Detect which cell encompasses the target text, then output its (x, y) center coordinate. 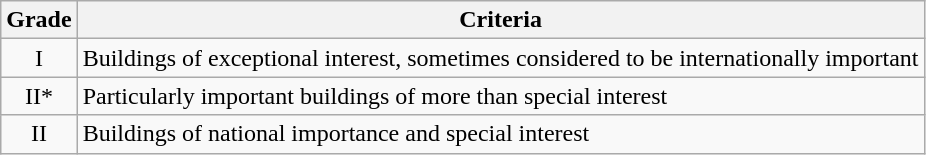
Buildings of exceptional interest, sometimes considered to be internationally important (500, 58)
II (39, 134)
Criteria (500, 20)
Grade (39, 20)
I (39, 58)
II* (39, 96)
Buildings of national importance and special interest (500, 134)
Particularly important buildings of more than special interest (500, 96)
